Pinpoint the cell where the given text exists, returning its (x, y) midpoint coordinate. 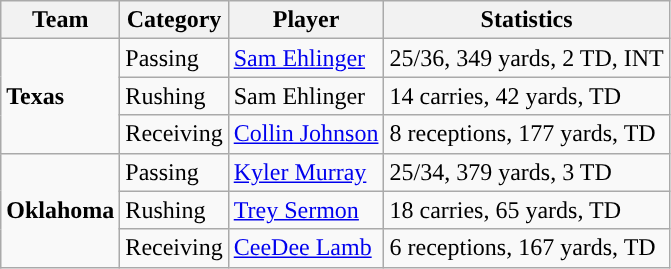
Collin Johnson (306, 134)
Player (306, 20)
Statistics (526, 20)
8 receptions, 177 yards, TD (526, 134)
Trey Sermon (306, 210)
Team (60, 20)
Texas (60, 96)
25/34, 379 yards, 3 TD (526, 172)
Category (174, 20)
CeeDee Lamb (306, 248)
25/36, 349 yards, 2 TD, INT (526, 58)
14 carries, 42 yards, TD (526, 96)
6 receptions, 167 yards, TD (526, 248)
18 carries, 65 yards, TD (526, 210)
Kyler Murray (306, 172)
Oklahoma (60, 210)
